From the cell containing the given text, extract its center point as (x, y) coordinate. 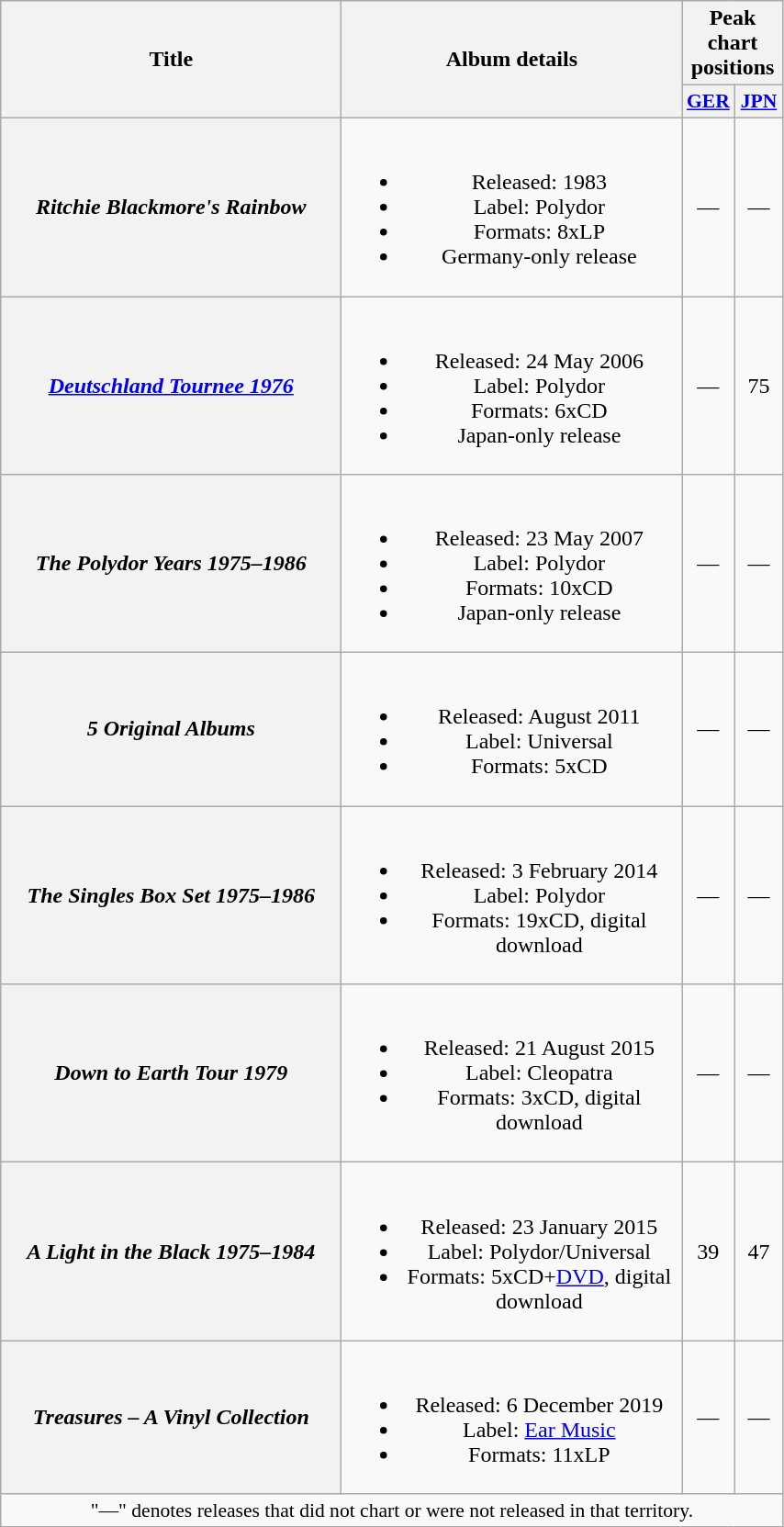
5 Original Albums (171, 729)
Deutschland Tournee 1976 (171, 385)
A Light in the Black 1975–1984 (171, 1252)
Ritchie Blackmore's Rainbow (171, 207)
Released: 23 January 2015Label: Polydor/UniversalFormats: 5xCD+DVD, digital download (512, 1252)
39 (709, 1252)
Peak chart positions (733, 43)
Released: 24 May 2006Label: PolydorFormats: 6xCDJapan-only release (512, 385)
The Polydor Years 1975–1986 (171, 564)
Released: 21 August 2015Label: CleopatraFormats: 3xCD, digital download (512, 1073)
Released: August 2011Label: UniversalFormats: 5xCD (512, 729)
47 (758, 1252)
Released: 3 February 2014Label: PolydorFormats: 19xCD, digital download (512, 895)
"—" denotes releases that did not chart or were not released in that territory. (392, 1510)
Title (171, 60)
Treasures – A Vinyl Collection (171, 1418)
JPN (758, 102)
Released: 1983Label: PolydorFormats: 8xLPGermany-only release (512, 207)
Released: 6 December 2019Label: Ear MusicFormats: 11xLP (512, 1418)
Released: 23 May 2007Label: PolydorFormats: 10xCDJapan-only release (512, 564)
Down to Earth Tour 1979 (171, 1073)
GER (709, 102)
The Singles Box Set 1975–1986 (171, 895)
Album details (512, 60)
75 (758, 385)
